Capture the cell that displays the provided text and extract its [x, y] central coordinate. 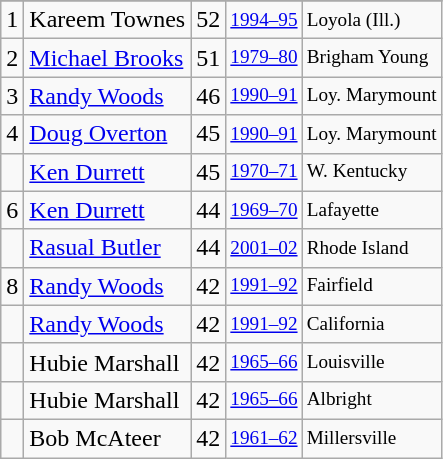
Rasual Butler [108, 248]
46 [208, 96]
Albright [372, 400]
Brigham Young [372, 58]
1 [12, 20]
2001–02 [264, 248]
52 [208, 20]
6 [12, 210]
3 [12, 96]
Fairfield [372, 286]
51 [208, 58]
Bob McAteer [108, 438]
Doug Overton [108, 134]
Louisville [372, 362]
Lafayette [372, 210]
Millersville [372, 438]
1969–70 [264, 210]
California [372, 324]
8 [12, 286]
Michael Brooks [108, 58]
1979–80 [264, 58]
Loyola (Ill.) [372, 20]
Kareem Townes [108, 20]
W. Kentucky [372, 172]
2 [12, 58]
4 [12, 134]
1970–71 [264, 172]
1994–95 [264, 20]
1961–62 [264, 438]
Rhode Island [372, 248]
